Return (x, y) of the center of cell containing provided text 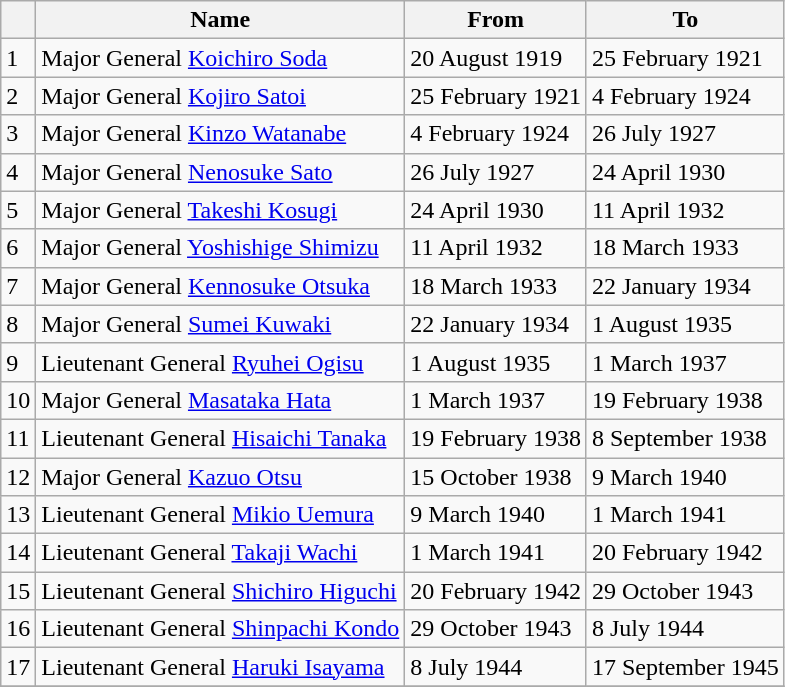
8 September 1938 (685, 438)
11 (18, 438)
6 (18, 248)
13 (18, 515)
4 (18, 172)
9 (18, 362)
Major General Yoshishige Shimizu (220, 248)
Major General Takeshi Kosugi (220, 210)
To (685, 20)
20 August 1919 (496, 58)
Major General Koichiro Soda (220, 58)
Major General Nenosuke Sato (220, 172)
Major General Masataka Hata (220, 400)
Major General Kinzo Watanabe (220, 134)
Major General Kazuo Otsu (220, 477)
17 September 1945 (685, 667)
Lieutenant General Mikio Uemura (220, 515)
3 (18, 134)
Major General Kojiro Satoi (220, 96)
14 (18, 553)
2 (18, 96)
1 (18, 58)
5 (18, 210)
12 (18, 477)
Lieutenant General Hisaichi Tanaka (220, 438)
Lieutenant General Shichiro Higuchi (220, 591)
8 (18, 324)
17 (18, 667)
Lieutenant General Takaji Wachi (220, 553)
Name (220, 20)
10 (18, 400)
Major General Kennosuke Otsuka (220, 286)
15 (18, 591)
Major General Sumei Kuwaki (220, 324)
7 (18, 286)
Lieutenant General Ryuhei Ogisu (220, 362)
Lieutenant General Haruki Isayama (220, 667)
16 (18, 629)
15 October 1938 (496, 477)
Lieutenant General Shinpachi Kondo (220, 629)
From (496, 20)
